From the cell containing the given text, extract its center point as (X, Y) coordinate. 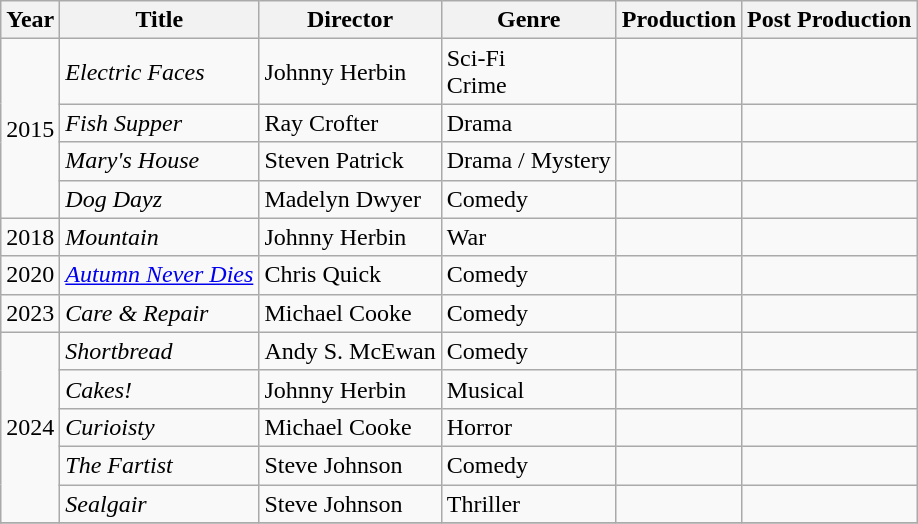
Ray Crofter (350, 123)
Fish Supper (160, 123)
The Fartist (160, 465)
2020 (30, 275)
Curioisty (160, 427)
Shortbread (160, 351)
2023 (30, 313)
Drama / Mystery (528, 161)
Director (350, 20)
Sealgair (160, 503)
Sci-FiCrime (528, 72)
2024 (30, 427)
Year (30, 20)
Andy S. McEwan (350, 351)
Autumn Never Dies (160, 275)
Electric Faces (160, 72)
Mountain (160, 237)
Steven Patrick (350, 161)
Horror (528, 427)
Musical (528, 389)
Chris Quick (350, 275)
Production (678, 20)
Thriller (528, 503)
Genre (528, 20)
Cakes! (160, 389)
Drama (528, 123)
2015 (30, 128)
Madelyn Dwyer (350, 199)
2018 (30, 237)
Mary's House (160, 161)
Post Production (830, 20)
Title (160, 20)
War (528, 237)
Care & Repair (160, 313)
Dog Dayz (160, 199)
